From the cell containing the given text, extract its center point as (X, Y) coordinate. 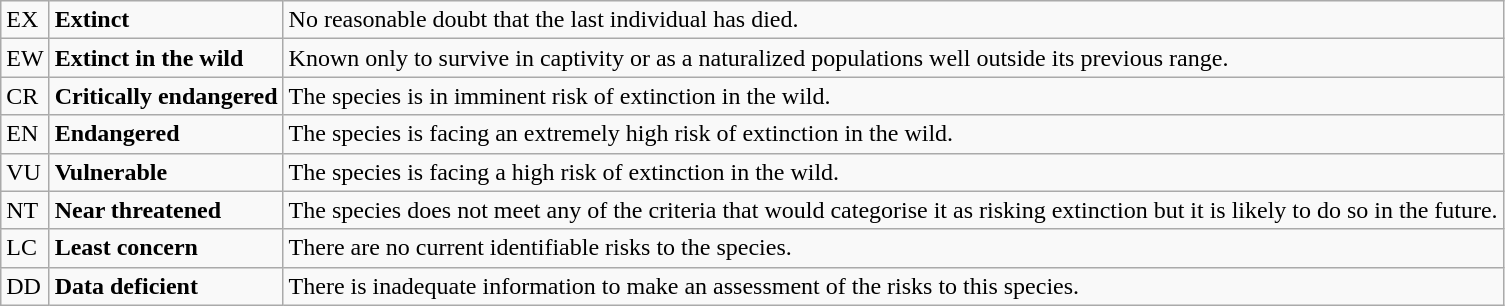
Known only to survive in captivity or as a naturalized populations well outside its previous range. (893, 58)
Critically endangered (166, 96)
CR (25, 96)
The species does not meet any of the criteria that would categorise it as risking extinction but it is likely to do so in the future. (893, 210)
Data deficient (166, 286)
Least concern (166, 248)
The species is in imminent risk of extinction in the wild. (893, 96)
Extinct (166, 20)
DD (25, 286)
The species is facing a high risk of extinction in the wild. (893, 172)
Extinct in the wild (166, 58)
No reasonable doubt that the last individual has died. (893, 20)
Vulnerable (166, 172)
Near threatened (166, 210)
The species is facing an extremely high risk of extinction in the wild. (893, 134)
There are no current identifiable risks to the species. (893, 248)
There is inadequate information to make an assessment of the risks to this species. (893, 286)
LC (25, 248)
EX (25, 20)
Endangered (166, 134)
EN (25, 134)
VU (25, 172)
EW (25, 58)
NT (25, 210)
